Locate the cell with the specified text and output its (x, y) center coordinate. 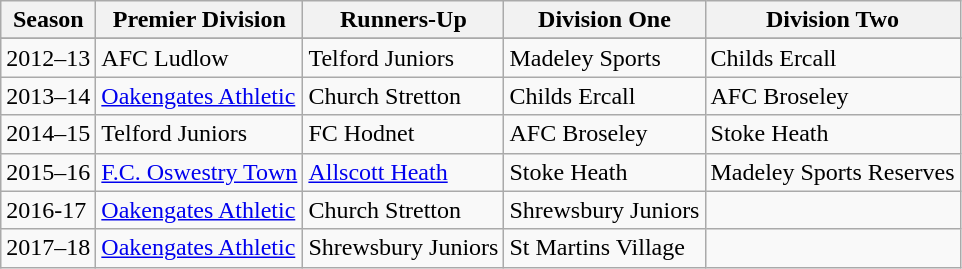
2014–15 (48, 134)
Runners-Up (404, 20)
Division One (604, 20)
Madeley Sports Reserves (832, 172)
2017–18 (48, 248)
F.C. Oswestry Town (200, 172)
2012–13 (48, 58)
Premier Division (200, 20)
St Martins Village (604, 248)
2016-17 (48, 210)
AFC Ludlow (200, 58)
Madeley Sports (604, 58)
Season (48, 20)
2013–14 (48, 96)
Division Two (832, 20)
FC Hodnet (404, 134)
Allscott Heath (404, 172)
2015–16 (48, 172)
